Return (X, Y) of the center of cell containing provided text 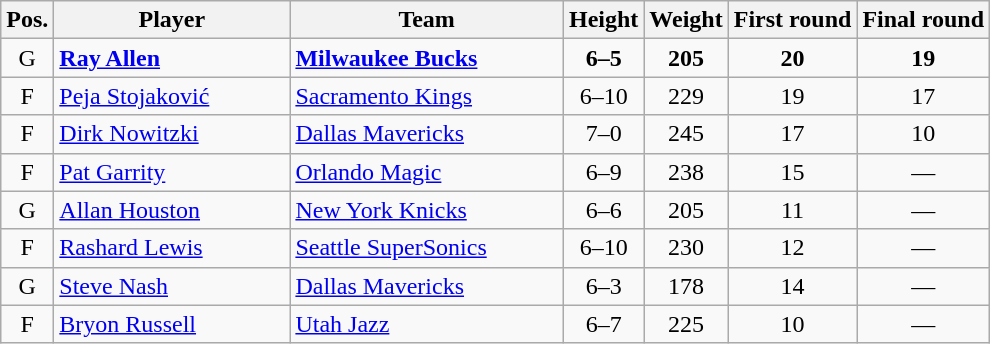
178 (686, 286)
14 (792, 286)
12 (792, 248)
6–3 (603, 286)
Utah Jazz (427, 324)
Rashard Lewis (172, 248)
6–9 (603, 172)
7–0 (603, 134)
Sacramento Kings (427, 96)
Allan Houston (172, 210)
Weight (686, 20)
6–7 (603, 324)
Player (172, 20)
Peja Stojaković (172, 96)
Seattle SuperSonics (427, 248)
Bryon Russell (172, 324)
Dirk Nowitzki (172, 134)
229 (686, 96)
230 (686, 248)
6–6 (603, 210)
20 (792, 58)
Team (427, 20)
New York Knicks (427, 210)
11 (792, 210)
Orlando Magic (427, 172)
Final round (924, 20)
Height (603, 20)
Steve Nash (172, 286)
Pat Garrity (172, 172)
First round (792, 20)
15 (792, 172)
Pos. (28, 20)
225 (686, 324)
245 (686, 134)
Ray Allen (172, 58)
238 (686, 172)
Milwaukee Bucks (427, 58)
6–5 (603, 58)
